Scan for the cell matching the given text and deliver its (X, Y) coordinate at center. 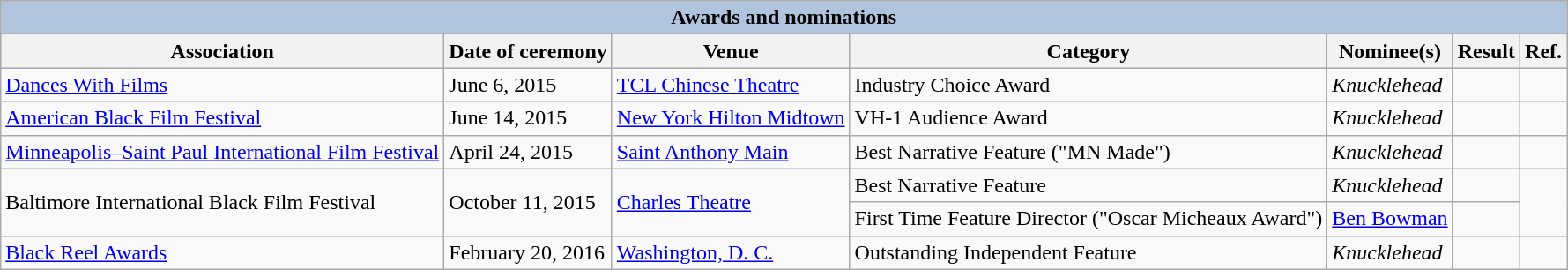
Result (1486, 51)
VH-1 Audience Award (1089, 118)
Dances With Films (222, 85)
Minneapolis–Saint Paul International Film Festival (222, 152)
Ref. (1544, 51)
American Black Film Festival (222, 118)
Baltimore International Black Film Festival (222, 202)
Ben Bowman (1390, 219)
Nominee(s) (1390, 51)
Best Narrative Feature (1089, 185)
First Time Feature Director ("Oscar Micheaux Award") (1089, 219)
June 6, 2015 (529, 85)
Charles Theatre (731, 202)
Date of ceremony (529, 51)
Black Reel Awards (222, 252)
Venue (731, 51)
Best Narrative Feature ("MN Made") (1089, 152)
Washington, D. C. (731, 252)
October 11, 2015 (529, 202)
Saint Anthony Main (731, 152)
Association (222, 51)
Industry Choice Award (1089, 85)
TCL Chinese Theatre (731, 85)
June 14, 2015 (529, 118)
Awards and nominations (784, 18)
April 24, 2015 (529, 152)
Category (1089, 51)
Outstanding Independent Feature (1089, 252)
February 20, 2016 (529, 252)
New York Hilton Midtown (731, 118)
